Determine the [x, y] coordinate at the center of the cell enclosing the given text.  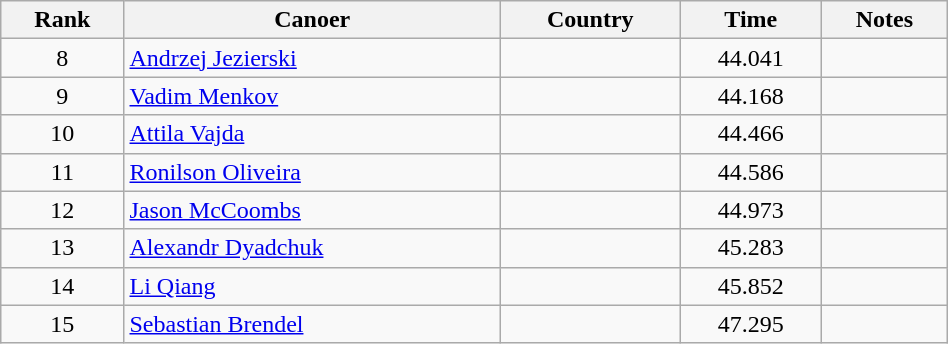
44.466 [751, 134]
Sebastian Brendel [312, 324]
Country [591, 20]
12 [62, 210]
Notes [885, 20]
13 [62, 248]
44.586 [751, 172]
Rank [62, 20]
Vadim Menkov [312, 96]
8 [62, 58]
15 [62, 324]
11 [62, 172]
Attila Vajda [312, 134]
14 [62, 286]
Canoer [312, 20]
45.283 [751, 248]
Jason McCoombs [312, 210]
Li Qiang [312, 286]
Andrzej Jezierski [312, 58]
44.973 [751, 210]
10 [62, 134]
Ronilson Oliveira [312, 172]
Alexandr Dyadchuk [312, 248]
47.295 [751, 324]
Time [751, 20]
44.168 [751, 96]
44.041 [751, 58]
45.852 [751, 286]
9 [62, 96]
